Find where the given text appears and provide that cell's center as [X, Y] coordinate. 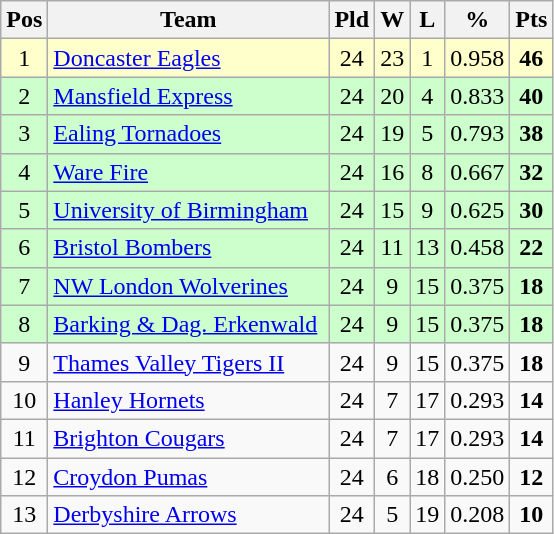
38 [532, 134]
Ealing Tornadoes [188, 134]
0.793 [478, 134]
Ware Fire [188, 172]
0.958 [478, 58]
40 [532, 96]
2 [24, 96]
0.667 [478, 172]
University of Birmingham [188, 210]
20 [392, 96]
Mansfield Express [188, 96]
3 [24, 134]
NW London Wolverines [188, 286]
Bristol Bombers [188, 248]
% [478, 20]
30 [532, 210]
W [392, 20]
Doncaster Eagles [188, 58]
Derbyshire Arrows [188, 515]
0.458 [478, 248]
Hanley Hornets [188, 400]
Thames Valley Tigers II [188, 362]
L [428, 20]
32 [532, 172]
0.833 [478, 96]
Barking & Dag. Erkenwald [188, 324]
23 [392, 58]
22 [532, 248]
Croydon Pumas [188, 477]
Team [188, 20]
16 [392, 172]
0.208 [478, 515]
Brighton Cougars [188, 438]
Pts [532, 20]
0.625 [478, 210]
Pos [24, 20]
Pld [352, 20]
46 [532, 58]
0.250 [478, 477]
